Return [X, Y] of the center of cell containing provided text 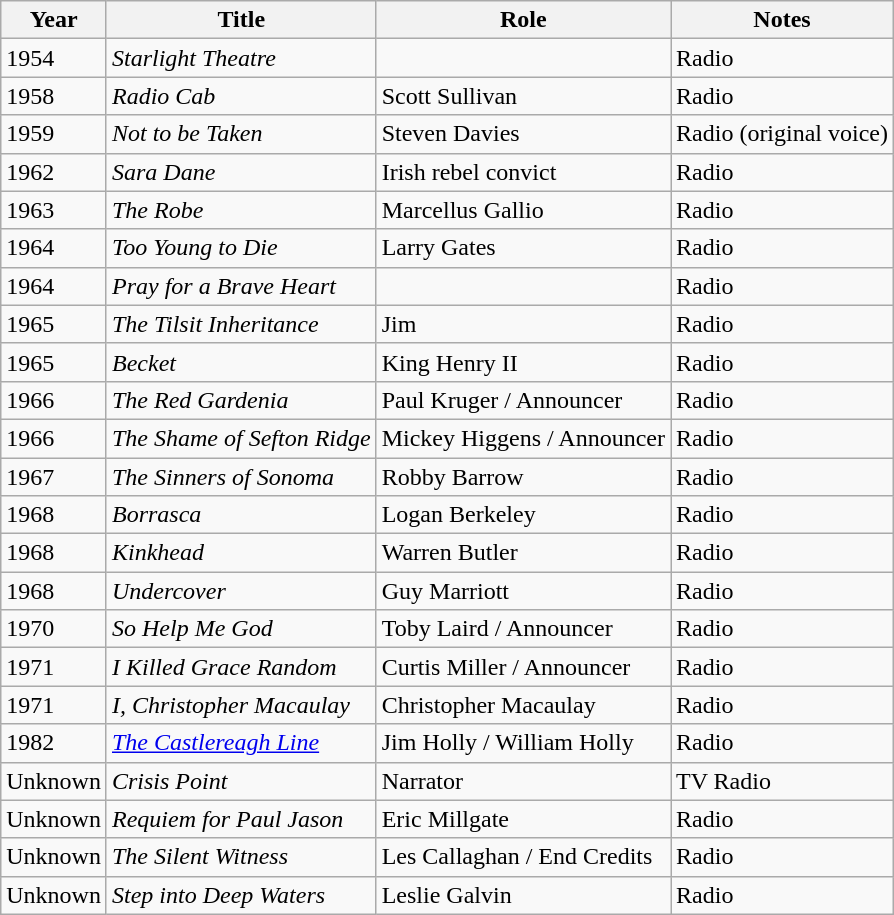
Guy Marriott [523, 591]
1967 [54, 477]
Irish rebel convict [523, 172]
So Help Me God [241, 629]
Mickey Higgens / Announcer [523, 438]
Scott Sullivan [523, 96]
1954 [54, 58]
Robby Barrow [523, 477]
Title [241, 20]
1982 [54, 743]
The Robe [241, 210]
TV Radio [782, 781]
Jim Holly / William Holly [523, 743]
King Henry II [523, 362]
1970 [54, 629]
Undercover [241, 591]
Not to be Taken [241, 134]
Logan Berkeley [523, 515]
Role [523, 20]
The Sinners of Sonoma [241, 477]
Sara Dane [241, 172]
Narrator [523, 781]
Toby Laird / Announcer [523, 629]
Warren Butler [523, 553]
Requiem for Paul Jason [241, 819]
Steven Davies [523, 134]
1963 [54, 210]
The Tilsit Inheritance [241, 324]
Christopher Macaulay [523, 705]
The Shame of Sefton Ridge [241, 438]
1959 [54, 134]
I Killed Grace Random [241, 667]
Radio Cab [241, 96]
Larry Gates [523, 248]
Pray for a Brave Heart [241, 286]
The Silent Witness [241, 857]
Eric Millgate [523, 819]
I, Christopher Macaulay [241, 705]
1958 [54, 96]
The Red Gardenia [241, 400]
Radio (original voice) [782, 134]
The Castlereagh Line [241, 743]
Borrasca [241, 515]
1962 [54, 172]
Starlight Theatre [241, 58]
Kinkhead [241, 553]
Too Young to Die [241, 248]
Curtis Miller / Announcer [523, 667]
Year [54, 20]
Les Callaghan / End Credits [523, 857]
Leslie Galvin [523, 895]
Notes [782, 20]
Jim [523, 324]
Becket [241, 362]
Paul Kruger / Announcer [523, 400]
Crisis Point [241, 781]
Marcellus Gallio [523, 210]
Step into Deep Waters [241, 895]
